Output the (X, Y) coordinate of the center of the cell containing the given text.  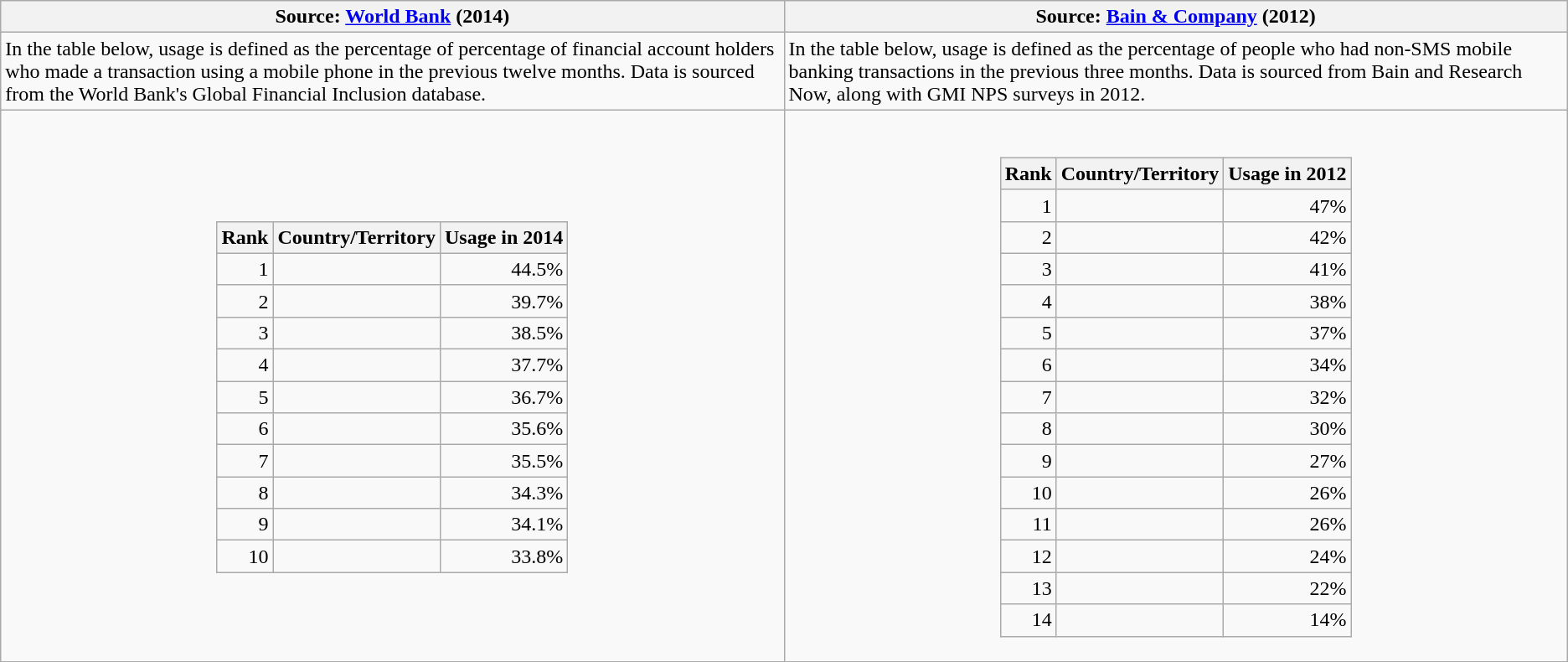
41% (1287, 269)
Rank Country/Territory Usage in 2014 1 44.5% 2 39.7% 3 38.5% 4 37.7% 5 36.7% 6 35.6% 7 35.5% 8 34.3% 9 34.1% 10 33.8% (392, 385)
14 (1029, 620)
33.8% (503, 556)
Source: World Bank (2014) (392, 17)
34.3% (503, 493)
36.7% (503, 397)
30% (1287, 429)
35.5% (503, 461)
37.7% (503, 365)
24% (1287, 556)
42% (1287, 237)
38% (1287, 301)
32% (1287, 397)
12 (1029, 556)
34.1% (503, 525)
14% (1287, 620)
44.5% (503, 269)
22% (1287, 588)
Source: Bain & Company (2012) (1176, 17)
11 (1029, 525)
39.7% (503, 301)
13 (1029, 588)
35.6% (503, 429)
Usage in 2014 (503, 237)
27% (1287, 461)
Usage in 2012 (1287, 173)
47% (1287, 205)
Rank Country/Territory Usage in 2012 1 47% 2 42% 3 41% 4 38% 5 37% 6 34% 7 32% 8 30% 9 27% 10 26% 11 26% 12 24% 13 22% 14 14% (1176, 385)
34% (1287, 365)
37% (1287, 333)
38.5% (503, 333)
